Output the [x, y] coordinate of the center of the cell containing the given text.  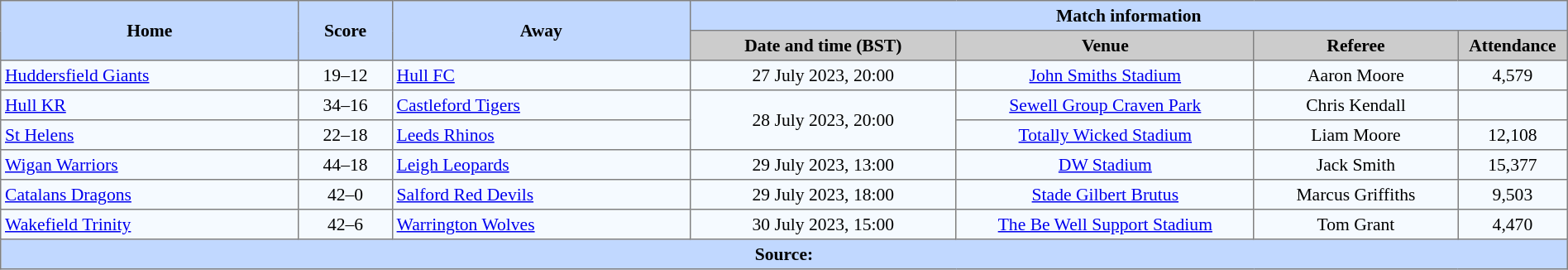
Home [150, 31]
Score [346, 31]
Sewell Group Craven Park [1105, 105]
St Helens [150, 135]
Referee [1355, 46]
Castleford Tigers [541, 105]
Marcus Griffiths [1355, 195]
4,579 [1513, 75]
15,377 [1513, 165]
Hull KR [150, 105]
Chris Kendall [1355, 105]
Venue [1105, 46]
Wakefield Trinity [150, 224]
Wigan Warriors [150, 165]
Source: [784, 254]
28 July 2023, 20:00 [823, 120]
Date and time (BST) [823, 46]
John Smiths Stadium [1105, 75]
22–18 [346, 135]
29 July 2023, 18:00 [823, 195]
Away [541, 31]
27 July 2023, 20:00 [823, 75]
Stade Gilbert Brutus [1105, 195]
Aaron Moore [1355, 75]
42–0 [346, 195]
Salford Red Devils [541, 195]
29 July 2023, 13:00 [823, 165]
Match information [1128, 16]
Totally Wicked Stadium [1105, 135]
9,503 [1513, 195]
Jack Smith [1355, 165]
Attendance [1513, 46]
Leigh Leopards [541, 165]
Leeds Rhinos [541, 135]
4,470 [1513, 224]
30 July 2023, 15:00 [823, 224]
Warrington Wolves [541, 224]
19–12 [346, 75]
Liam Moore [1355, 135]
Hull FC [541, 75]
42–6 [346, 224]
44–18 [346, 165]
Catalans Dragons [150, 195]
12,108 [1513, 135]
DW Stadium [1105, 165]
Tom Grant [1355, 224]
Huddersfield Giants [150, 75]
34–16 [346, 105]
The Be Well Support Stadium [1105, 224]
